From the cell containing the given text, extract its center point as (X, Y) coordinate. 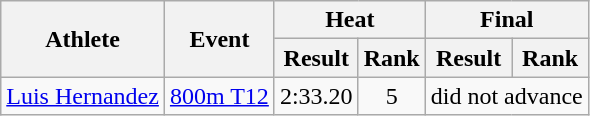
2:33.20 (316, 96)
Final (506, 20)
Luis Hernandez (83, 96)
800m T12 (219, 96)
did not advance (506, 96)
Athlete (83, 39)
Event (219, 39)
5 (392, 96)
Heat (350, 20)
